Locate the cell with the specified text and output its (x, y) center coordinate. 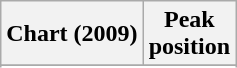
Chart (2009) (72, 34)
Peakposition (189, 34)
